Scan for the cell matching the given text and deliver its [X, Y] coordinate at center. 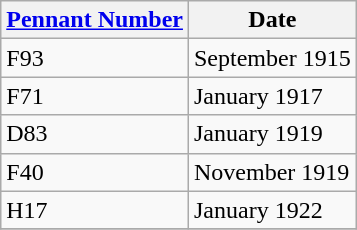
November 1919 [272, 172]
F71 [95, 96]
F40 [95, 172]
January 1922 [272, 210]
January 1919 [272, 134]
January 1917 [272, 96]
Date [272, 20]
F93 [95, 58]
D83 [95, 134]
September 1915 [272, 58]
H17 [95, 210]
Pennant Number [95, 20]
